Determine the [X, Y] coordinate at the center of the cell enclosing the given text.  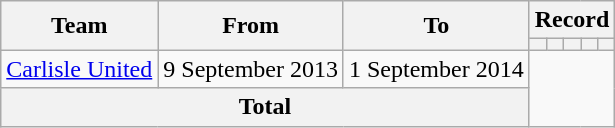
1 September 2014 [436, 69]
To [436, 26]
From [251, 26]
Team [80, 26]
Carlisle United [80, 69]
Record [572, 20]
Total [265, 107]
9 September 2013 [251, 69]
